Pinpoint the cell where the given text exists, returning its (X, Y) midpoint coordinate. 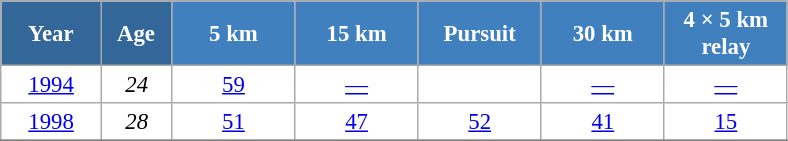
1998 (52, 122)
1994 (52, 85)
4 × 5 km relay (726, 34)
47 (356, 122)
Age (136, 34)
24 (136, 85)
41 (602, 122)
Year (52, 34)
51 (234, 122)
15 km (356, 34)
30 km (602, 34)
52 (480, 122)
28 (136, 122)
5 km (234, 34)
15 (726, 122)
59 (234, 85)
Pursuit (480, 34)
